Locate the cell with the specified text and output its (X, Y) center coordinate. 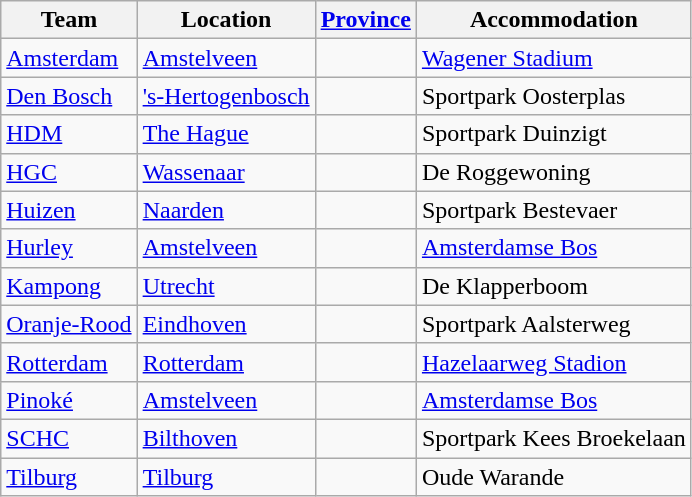
Eindhoven (226, 324)
Den Bosch (69, 96)
Team (69, 20)
Accommodation (554, 20)
Naarden (226, 210)
Location (226, 20)
Hazelaarweg Stadion (554, 362)
Sportpark Kees Broekelaan (554, 438)
SCHC (69, 438)
Wassenaar (226, 172)
Bilthoven (226, 438)
Hurley (69, 248)
Pinoké (69, 400)
Sportpark Duinzigt (554, 134)
Sportpark Aalsterweg (554, 324)
Province (366, 20)
HDM (69, 134)
Oude Warande (554, 477)
De Roggewoning (554, 172)
Huizen (69, 210)
Wagener Stadium (554, 58)
's-Hertogenbosch (226, 96)
Oranje-Rood (69, 324)
HGC (69, 172)
Utrecht (226, 286)
Sportpark Oosterplas (554, 96)
Amsterdam (69, 58)
De Klapperboom (554, 286)
Kampong (69, 286)
The Hague (226, 134)
Sportpark Bestevaer (554, 210)
